Identify which cell holds the provided text, then report its [x, y] central coordinate. 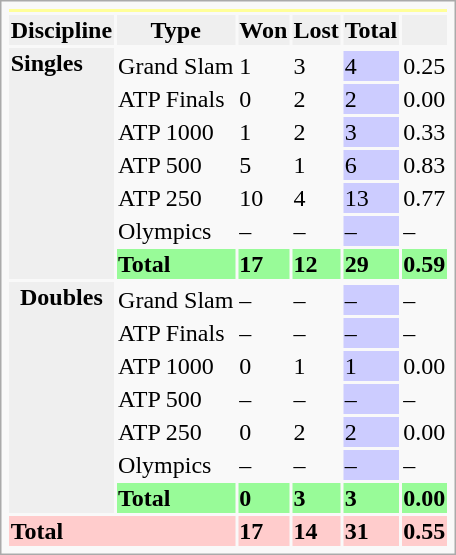
12 [316, 264]
Singles [61, 164]
Won [264, 30]
0.33 [424, 132]
0.55 [424, 531]
31 [370, 531]
0.83 [424, 165]
14 [316, 531]
Type [176, 30]
Lost [316, 30]
13 [370, 198]
29 [370, 264]
5 [264, 165]
10 [264, 198]
Doubles [61, 398]
0.77 [424, 198]
0.25 [424, 66]
0.59 [424, 264]
Discipline [61, 30]
6 [370, 165]
